Pinpoint the cell where the given text exists, returning its [X, Y] midpoint coordinate. 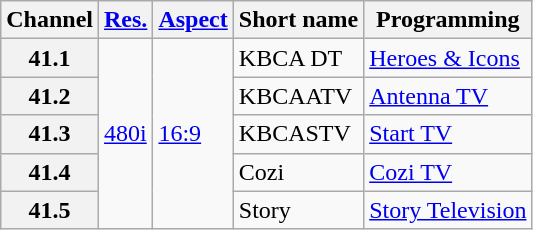
41.3 [50, 134]
Start TV [448, 134]
KBCASTV [298, 134]
41.2 [50, 96]
41.5 [50, 210]
Short name [298, 20]
Res. [126, 20]
Story Television [448, 210]
Story [298, 210]
KBCAATV [298, 96]
Cozi [298, 172]
KBCA DT [298, 58]
41.1 [50, 58]
Aspect [193, 20]
41.4 [50, 172]
Antenna TV [448, 96]
Channel [50, 20]
16:9 [193, 134]
480i [126, 134]
Cozi TV [448, 172]
Programming [448, 20]
Heroes & Icons [448, 58]
